Provide the (X, Y) coordinate of the cell's center where the given text is located.  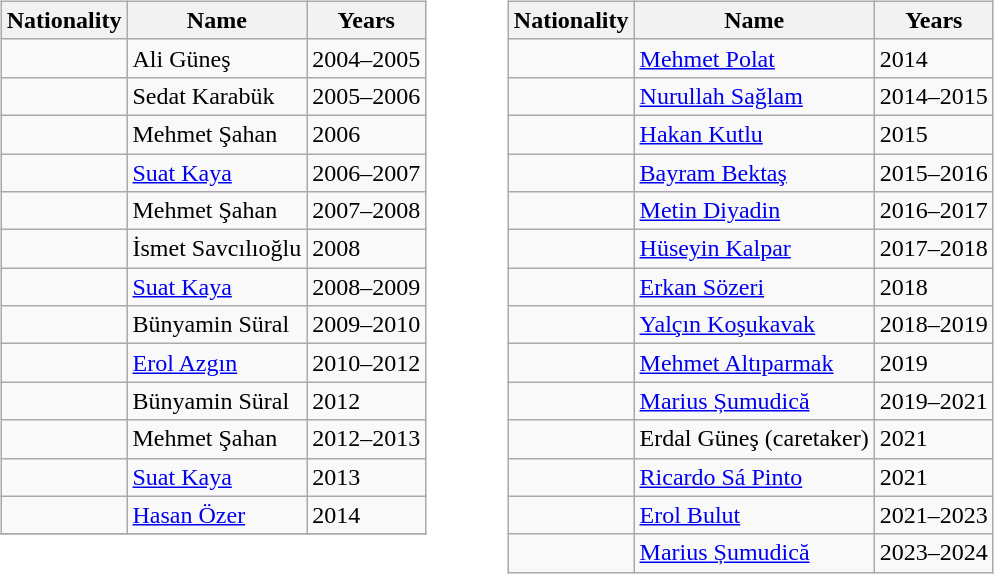
2006–2007 (366, 173)
2006 (366, 134)
2004–2005 (366, 58)
2023–2024 (934, 553)
2009–2010 (366, 325)
2021–2023 (934, 515)
Metin Diyadin (754, 211)
İsmet Savcılıoğlu (217, 249)
2010–2012 (366, 363)
2018–2019 (934, 325)
2018 (934, 287)
Ali Güneş (217, 58)
Yalçın Koşukavak (754, 325)
2008–2009 (366, 287)
2017–2018 (934, 249)
2013 (366, 477)
Erdal Güneş (caretaker) (754, 439)
Ricardo Sá Pinto (754, 477)
Mehmet Polat (754, 58)
2005–2006 (366, 96)
Erol Bulut (754, 515)
2016–2017 (934, 211)
Mehmet Altıparmak (754, 363)
2015–2016 (934, 173)
2014–2015 (934, 96)
Hüseyin Kalpar (754, 249)
2008 (366, 249)
Hakan Kutlu (754, 134)
Erol Azgın (217, 363)
Sedat Karabük (217, 96)
2015 (934, 134)
Erkan Sözeri (754, 287)
2012–2013 (366, 439)
Nurullah Sağlam (754, 96)
2019 (934, 363)
Bayram Bektaş (754, 173)
2012 (366, 401)
2019–2021 (934, 401)
Hasan Özer (217, 515)
2007–2008 (366, 211)
